Capture the cell that displays the provided text and extract its [X, Y] central coordinate. 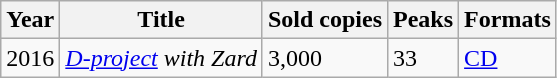
2016 [30, 58]
Peaks [424, 20]
33 [424, 58]
Title [162, 20]
CD [508, 58]
Sold copies [324, 20]
D-project with Zard [162, 58]
3,000 [324, 58]
Year [30, 20]
Formats [508, 20]
